Identify which cell holds the provided text, then report its [x, y] central coordinate. 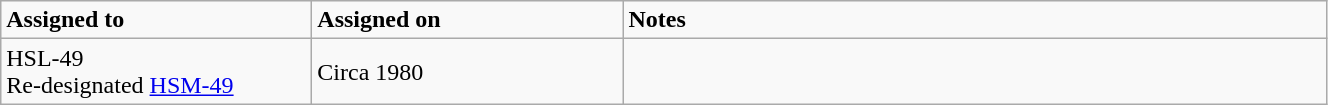
Assigned on [468, 20]
HSL-49Re-designated HSM-49 [156, 72]
Circa 1980 [468, 72]
Notes [975, 20]
Assigned to [156, 20]
